Output the (x, y) coordinate of the center of the cell containing the given text.  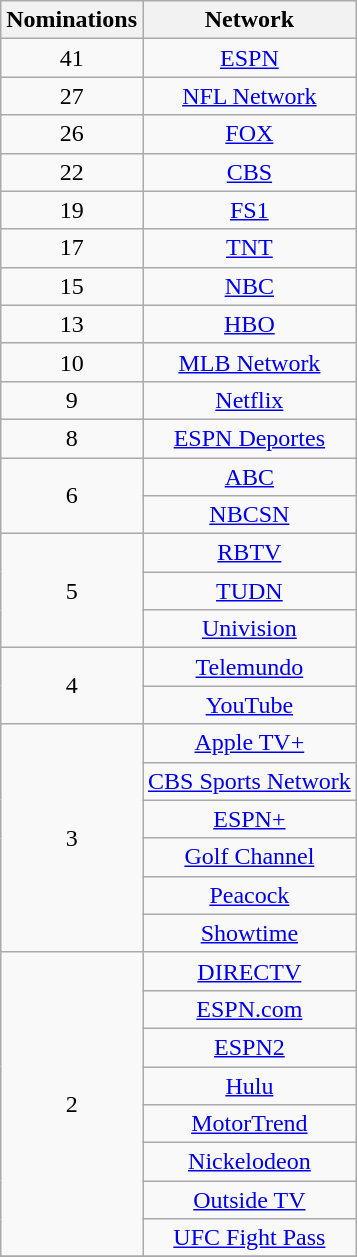
ESPN.com (249, 1009)
UFC Fight Pass (249, 1238)
Netflix (249, 400)
TUDN (249, 591)
Nominations (72, 20)
6 (72, 496)
RBTV (249, 553)
13 (72, 324)
FOX (249, 134)
Outside TV (249, 1200)
CBS Sports Network (249, 781)
3 (72, 838)
MotorTrend (249, 1124)
ESPN (249, 58)
NFL Network (249, 96)
Hulu (249, 1085)
DIRECTV (249, 971)
Apple TV+ (249, 743)
Peacock (249, 895)
Nickelodeon (249, 1162)
2 (72, 1104)
ESPN+ (249, 819)
5 (72, 591)
HBO (249, 324)
26 (72, 134)
FS1 (249, 210)
4 (72, 686)
8 (72, 438)
Golf Channel (249, 857)
15 (72, 286)
Showtime (249, 933)
Network (249, 20)
27 (72, 96)
YouTube (249, 705)
Telemundo (249, 667)
NBCSN (249, 515)
ESPN2 (249, 1047)
CBS (249, 172)
MLB Network (249, 362)
19 (72, 210)
ESPN Deportes (249, 438)
Univision (249, 629)
22 (72, 172)
TNT (249, 248)
NBC (249, 286)
41 (72, 58)
17 (72, 248)
ABC (249, 477)
10 (72, 362)
9 (72, 400)
